Pinpoint the cell where the given text exists, returning its (X, Y) midpoint coordinate. 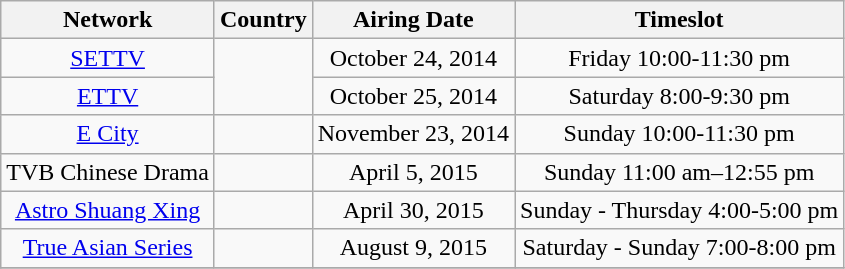
E City (108, 134)
October 25, 2014 (413, 96)
October 24, 2014 (413, 58)
Sunday 11:00 am–12:55 pm (680, 172)
Friday 10:00-11:30 pm (680, 58)
True Asian Series (108, 248)
November 23, 2014 (413, 134)
Network (108, 20)
Sunday - Thursday 4:00-5:00 pm (680, 210)
SETTV (108, 58)
Timeslot (680, 20)
April 5, 2015 (413, 172)
Airing Date (413, 20)
April 30, 2015 (413, 210)
Saturday 8:00-9:30 pm (680, 96)
Saturday - Sunday 7:00-8:00 pm (680, 248)
Astro Shuang Xing (108, 210)
TVB Chinese Drama (108, 172)
ETTV (108, 96)
August 9, 2015 (413, 248)
Sunday 10:00-11:30 pm (680, 134)
Country (263, 20)
